From the cell containing the given text, extract its center point as [X, Y] coordinate. 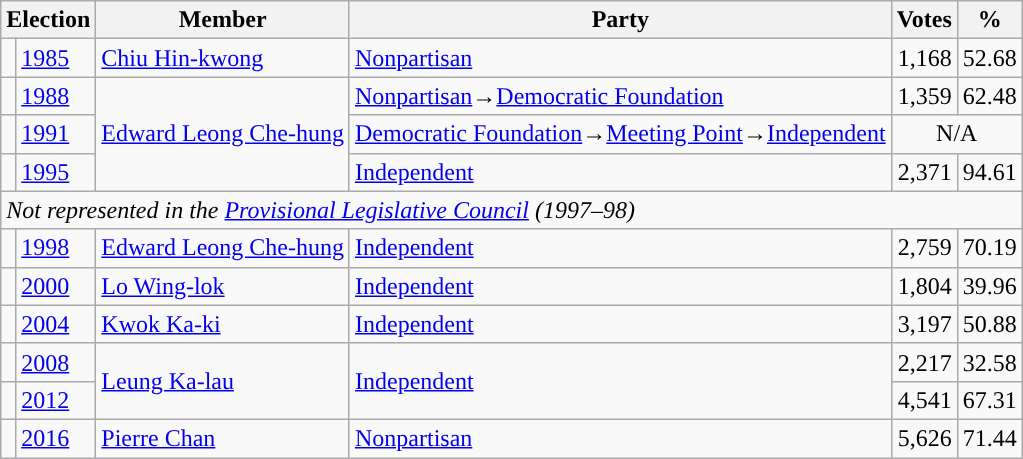
3,197 [924, 324]
71.44 [990, 438]
52.68 [990, 58]
70.19 [990, 248]
39.96 [990, 286]
2,217 [924, 362]
2,759 [924, 248]
1,168 [924, 58]
2016 [56, 438]
62.48 [990, 96]
1995 [56, 172]
2,371 [924, 172]
2000 [56, 286]
1998 [56, 248]
4,541 [924, 400]
1,804 [924, 286]
2008 [56, 362]
1991 [56, 134]
Leung Ka-lau [223, 381]
Lo Wing-lok [223, 286]
1988 [56, 96]
2012 [56, 400]
Democratic Foundation→Meeting Point→Independent [620, 134]
50.88 [990, 324]
Chiu Hin-kwong [223, 58]
1985 [56, 58]
Kwok Ka-ki [223, 324]
% [990, 20]
1,359 [924, 96]
Votes [924, 20]
5,626 [924, 438]
Election [48, 20]
2004 [56, 324]
N/A [956, 134]
67.31 [990, 400]
Member [223, 20]
Pierre Chan [223, 438]
94.61 [990, 172]
32.58 [990, 362]
Party [620, 20]
Nonpartisan→Democratic Foundation [620, 96]
Not represented in the Provisional Legislative Council (1997–98) [512, 210]
